Find where the given text appears and provide that cell's center as [X, Y] coordinate. 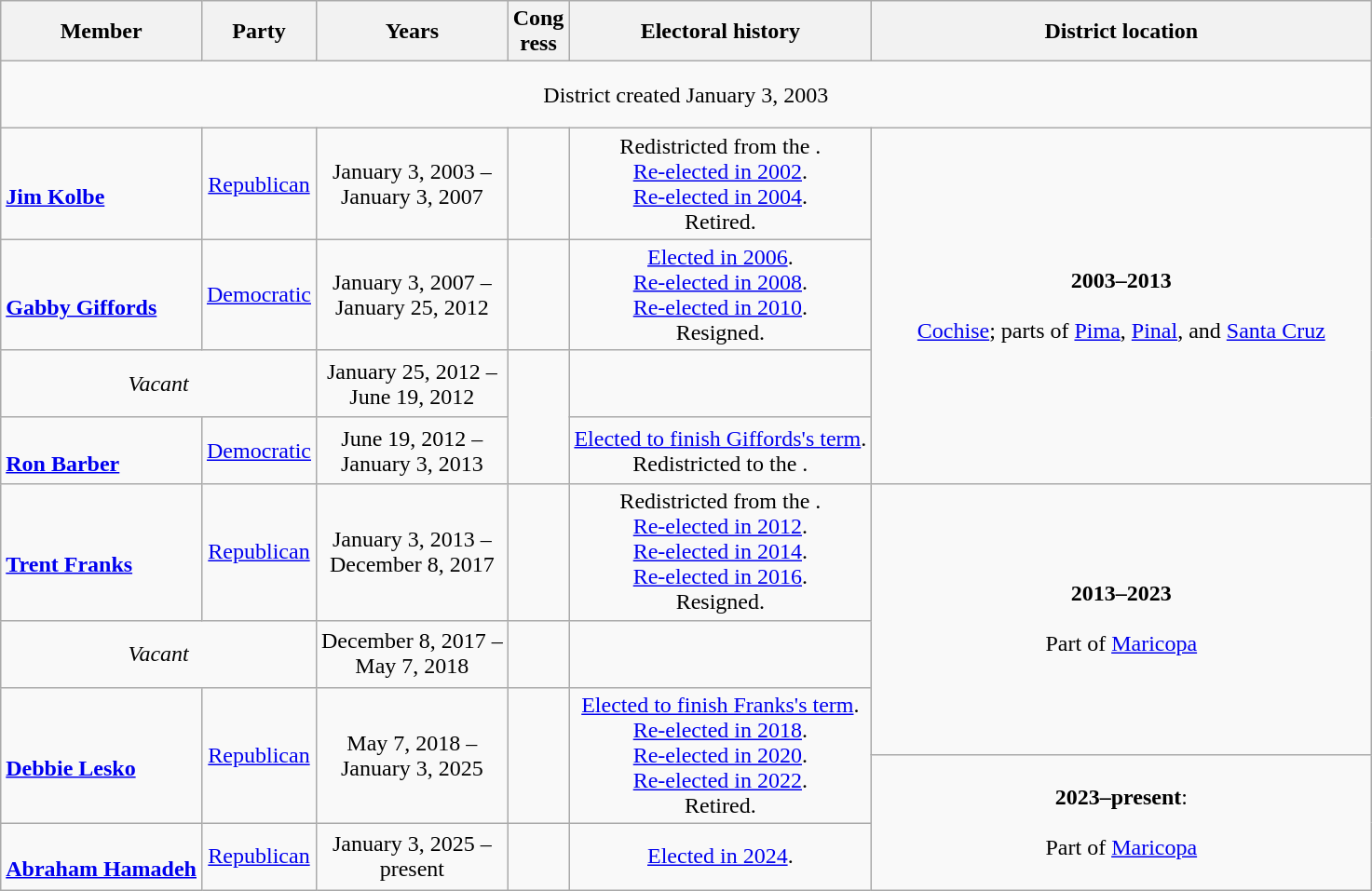
Redistricted from the .Re-elected in 2002.Re-elected in 2004.Retired. [721, 184]
Years [412, 32]
2023–present:Part of Maricopa [1121, 822]
Gabby Giffords [102, 294]
Redistricted from the .Re-elected in 2012.Re-elected in 2014.Re-elected in 2016.Resigned. [721, 552]
Congress [538, 32]
2003–2013Cochise; parts of Pima, Pinal, and Santa Cruz [1121, 306]
District location [1121, 32]
December 8, 2017 –May 7, 2018 [412, 654]
Ron Barber [102, 451]
January 3, 2003 –January 3, 2007 [412, 184]
January 3, 2007 –January 25, 2012 [412, 294]
Electoral history [721, 32]
Elected to finish Franks's term.Re-elected in 2018.Re-elected in 2020.Re-elected in 2022. Retired. [721, 755]
Debbie Lesko [102, 755]
District created January 3, 2003 [686, 95]
January 3, 2025 –present [412, 857]
Jim Kolbe [102, 184]
Elected to finish Giffords's term.Redistricted to the . [721, 451]
May 7, 2018 –January 3, 2025 [412, 755]
Party [259, 32]
Abraham Hamadeh [102, 857]
2013–2023Part of Maricopa [1121, 619]
June 19, 2012 –January 3, 2013 [412, 451]
Member [102, 32]
Elected in 2006.Re-elected in 2008.Re-elected in 2010.Resigned. [721, 294]
Trent Franks [102, 552]
January 25, 2012 –June 19, 2012 [412, 384]
January 3, 2013 –December 8, 2017 [412, 552]
Elected in 2024. [721, 857]
